Find where the given text appears and provide that cell's center as (X, Y) coordinate. 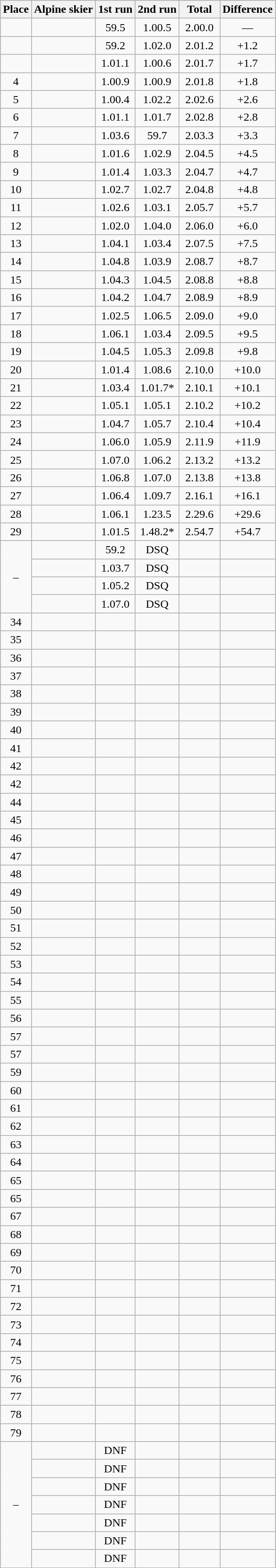
+1.7 (248, 63)
47 (16, 856)
1.01.5 (115, 532)
10 (16, 189)
+16.1 (248, 496)
+29.6 (248, 514)
1.08.6 (157, 370)
2.09.5 (199, 334)
1.03.3 (157, 171)
56 (16, 1018)
79 (16, 1433)
40 (16, 730)
1.06.0 (115, 442)
+2.8 (248, 117)
49 (16, 892)
+10.4 (248, 424)
2.10.4 (199, 424)
2.54.7 (199, 532)
+3.3 (248, 135)
1.05.3 (157, 352)
Place (16, 9)
78 (16, 1415)
19 (16, 352)
2.01.7 (199, 63)
29 (16, 532)
1.03.6 (115, 135)
15 (16, 280)
71 (16, 1288)
+7.5 (248, 244)
75 (16, 1360)
2.05.7 (199, 207)
37 (16, 676)
76 (16, 1379)
64 (16, 1162)
+8.9 (248, 298)
22 (16, 406)
2.13.8 (199, 478)
9 (16, 171)
2.01.8 (199, 81)
2.16.1 (199, 496)
1st run (115, 9)
2.29.6 (199, 514)
68 (16, 1234)
+9.8 (248, 352)
1.09.7 (157, 496)
+10.0 (248, 370)
44 (16, 802)
+8.8 (248, 280)
+9.0 (248, 316)
27 (16, 496)
16 (16, 298)
Alpine skier (63, 9)
74 (16, 1342)
2.10.0 (199, 370)
36 (16, 658)
+1.2 (248, 45)
2.00.0 (199, 27)
45 (16, 820)
73 (16, 1324)
77 (16, 1397)
8 (16, 153)
51 (16, 928)
1.48.2* (157, 532)
2.03.3 (199, 135)
+9.5 (248, 334)
1.01.7 (157, 117)
60 (16, 1090)
1.00.4 (115, 99)
1.06.2 (157, 460)
54 (16, 982)
48 (16, 874)
2.04.5 (199, 153)
+10.2 (248, 406)
2nd run (157, 9)
2.11.9 (199, 442)
63 (16, 1144)
25 (16, 460)
39 (16, 712)
11 (16, 207)
2.08.8 (199, 280)
2.04.8 (199, 189)
+4.5 (248, 153)
59 (16, 1072)
59.5 (115, 27)
17 (16, 316)
+10.1 (248, 388)
+4.7 (248, 171)
2.04.7 (199, 171)
26 (16, 478)
+8.7 (248, 262)
1.05.2 (115, 586)
+13.8 (248, 478)
52 (16, 946)
7 (16, 135)
+2.6 (248, 99)
1.04.8 (115, 262)
1.06.5 (157, 316)
23 (16, 424)
+5.7 (248, 207)
+54.7 (248, 532)
1.02.5 (115, 316)
+1.8 (248, 81)
4 (16, 81)
61 (16, 1108)
1.05.9 (157, 442)
1.06.4 (115, 496)
1.04.1 (115, 244)
+4.8 (248, 189)
46 (16, 838)
2.02.8 (199, 117)
55 (16, 1000)
6 (16, 117)
2.06.0 (199, 226)
1.02.2 (157, 99)
2.09.0 (199, 316)
2.02.6 (199, 99)
34 (16, 622)
1.01.7* (157, 388)
59.7 (157, 135)
1.02.9 (157, 153)
50 (16, 910)
Total (199, 9)
1.03.1 (157, 207)
1.06.8 (115, 478)
38 (16, 694)
— (248, 27)
1.23.5 (157, 514)
1.01.6 (115, 153)
69 (16, 1252)
2.08.7 (199, 262)
1.03.7 (115, 568)
2.07.5 (199, 244)
28 (16, 514)
41 (16, 748)
+11.9 (248, 442)
1.00.6 (157, 63)
14 (16, 262)
13 (16, 244)
35 (16, 640)
70 (16, 1270)
2.10.2 (199, 406)
2.13.2 (199, 460)
Difference (248, 9)
2.10.1 (199, 388)
12 (16, 226)
1.04.3 (115, 280)
+6.0 (248, 226)
1.02.6 (115, 207)
1.03.9 (157, 262)
2.08.9 (199, 298)
2.01.2 (199, 45)
5 (16, 99)
20 (16, 370)
24 (16, 442)
1.04.0 (157, 226)
62 (16, 1126)
18 (16, 334)
67 (16, 1216)
+13.2 (248, 460)
1.00.5 (157, 27)
1.05.7 (157, 424)
72 (16, 1306)
1.04.2 (115, 298)
53 (16, 964)
2.09.8 (199, 352)
21 (16, 388)
